Identify which cell holds the provided text, then report its [x, y] central coordinate. 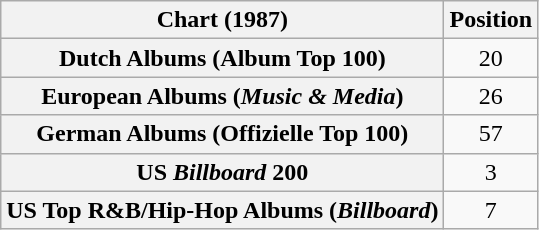
26 [491, 96]
7 [491, 210]
20 [491, 58]
Chart (1987) [222, 20]
57 [491, 134]
German Albums (Offizielle Top 100) [222, 134]
European Albums (Music & Media) [222, 96]
US Top R&B/Hip-Hop Albums (Billboard) [222, 210]
Dutch Albums (Album Top 100) [222, 58]
US Billboard 200 [222, 172]
3 [491, 172]
Position [491, 20]
